Scan for the cell matching the given text and deliver its (X, Y) coordinate at center. 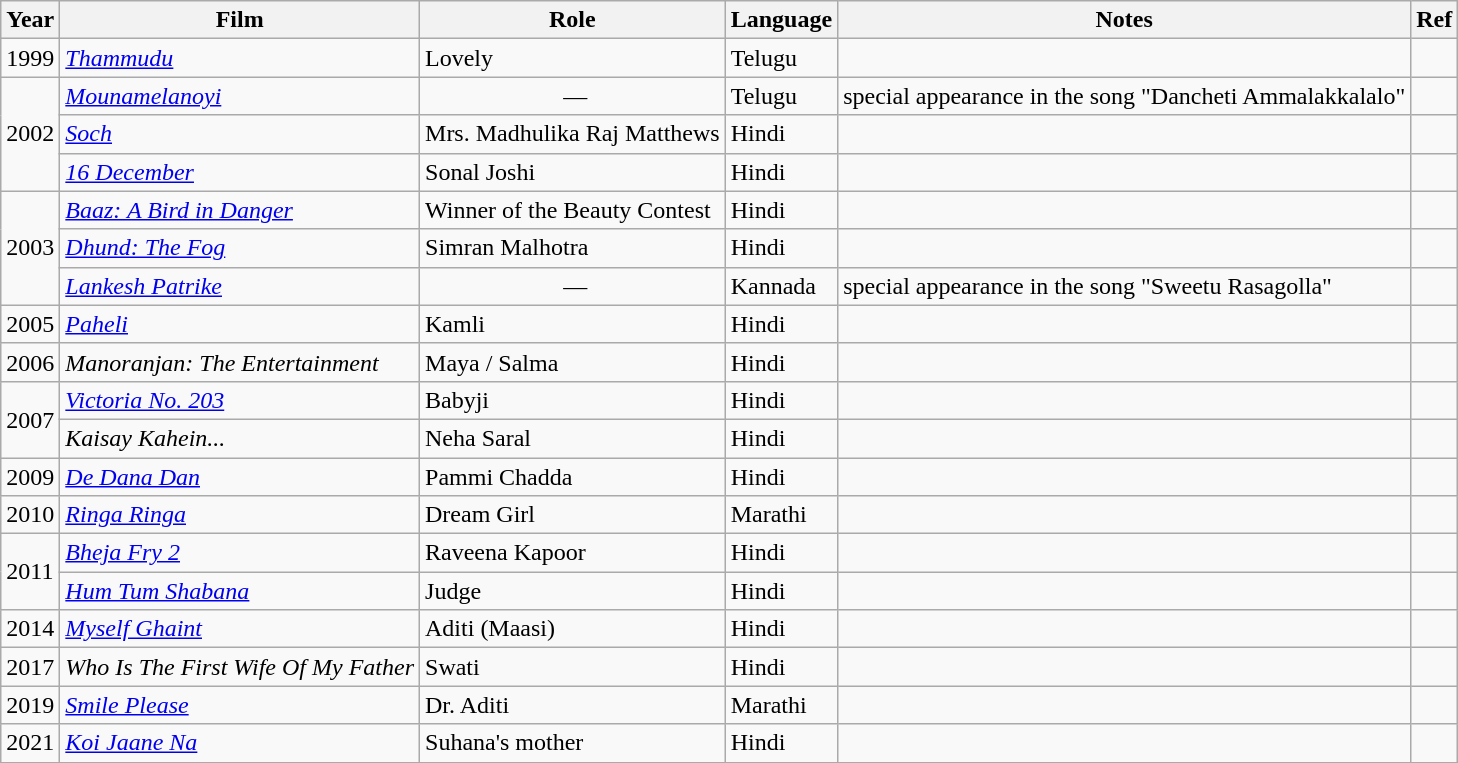
Ref (1434, 20)
2007 (30, 419)
Mounamelanoyi (240, 96)
Neha Saral (573, 438)
Maya / Salma (573, 362)
Who Is The First Wife Of My Father (240, 667)
Notes (1124, 20)
De Dana Dan (240, 477)
2019 (30, 705)
2017 (30, 667)
Winner of the Beauty Contest (573, 210)
2021 (30, 743)
Dr. Aditi (573, 705)
Simran Malhotra (573, 248)
2010 (30, 515)
Soch (240, 134)
Lankesh Patrike (240, 286)
Ringa Ringa (240, 515)
Dream Girl (573, 515)
2002 (30, 134)
Bheja Fry 2 (240, 553)
Baaz: A Bird in Danger (240, 210)
Myself Ghaint (240, 629)
1999 (30, 58)
special appearance in the song "Sweetu Rasagolla" (1124, 286)
Manoranjan: The Entertainment (240, 362)
Mrs. Madhulika Raj Matthews (573, 134)
2011 (30, 572)
Hum Tum Shabana (240, 591)
2009 (30, 477)
Kannada (781, 286)
Swati (573, 667)
Suhana's mother (573, 743)
Lovely (573, 58)
Dhund: The Fog (240, 248)
Kaisay Kahein... (240, 438)
Babyji (573, 400)
Victoria No. 203 (240, 400)
16 December (240, 172)
Kamli (573, 324)
2014 (30, 629)
Raveena Kapoor (573, 553)
Role (573, 20)
Koi Jaane Na (240, 743)
2005 (30, 324)
Aditi (Maasi) (573, 629)
Paheli (240, 324)
Sonal Joshi (573, 172)
2003 (30, 248)
Pammi Chadda (573, 477)
Thammudu (240, 58)
Language (781, 20)
Judge (573, 591)
Year (30, 20)
special appearance in the song "Dancheti Ammalakkalalo" (1124, 96)
2006 (30, 362)
Film (240, 20)
Smile Please (240, 705)
